Search for the cell housing the specified text and yield its [x, y] center coordinate. 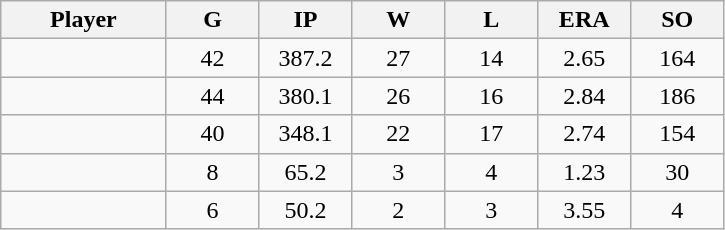
17 [492, 134]
3.55 [584, 210]
65.2 [306, 172]
40 [212, 134]
164 [678, 58]
154 [678, 134]
1.23 [584, 172]
22 [398, 134]
2 [398, 210]
2.84 [584, 96]
16 [492, 96]
ERA [584, 20]
6 [212, 210]
G [212, 20]
Player [84, 20]
50.2 [306, 210]
27 [398, 58]
W [398, 20]
26 [398, 96]
42 [212, 58]
44 [212, 96]
30 [678, 172]
SO [678, 20]
186 [678, 96]
14 [492, 58]
8 [212, 172]
2.65 [584, 58]
348.1 [306, 134]
L [492, 20]
380.1 [306, 96]
387.2 [306, 58]
2.74 [584, 134]
IP [306, 20]
